Detect which cell encompasses the target text, then output its [x, y] center coordinate. 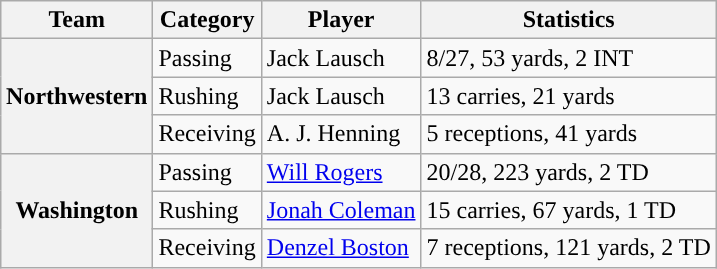
15 carries, 67 yards, 1 TD [568, 210]
Statistics [568, 20]
A. J. Henning [341, 134]
20/28, 223 yards, 2 TD [568, 172]
Washington [77, 210]
5 receptions, 41 yards [568, 134]
Player [341, 20]
7 receptions, 121 yards, 2 TD [568, 248]
Team [77, 20]
Jonah Coleman [341, 210]
13 carries, 21 yards [568, 96]
Category [207, 20]
8/27, 53 yards, 2 INT [568, 58]
Denzel Boston [341, 248]
Northwestern [77, 96]
Will Rogers [341, 172]
